Detect which cell encompasses the target text, then output its (x, y) center coordinate. 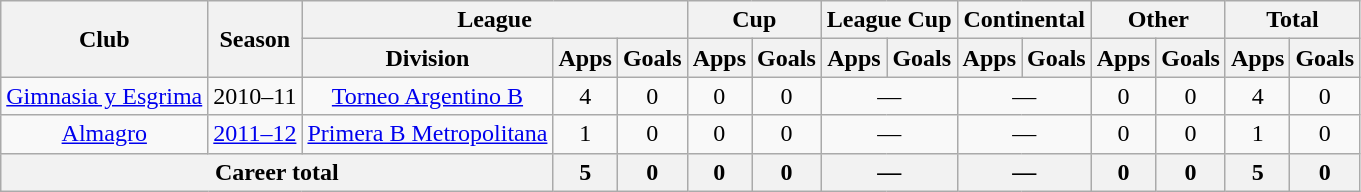
Continental (1024, 20)
Other (1158, 20)
League (494, 20)
Gimnasia y Esgrima (104, 96)
Almagro (104, 134)
League Cup (889, 20)
Torneo Argentino B (428, 96)
Club (104, 39)
Career total (277, 172)
2010–11 (255, 96)
Primera B Metropolitana (428, 134)
2011–12 (255, 134)
Total (1292, 20)
Division (428, 58)
Cup (754, 20)
Season (255, 39)
